For the text-containing cell, return its midpoint in (X, Y) coordinate format. 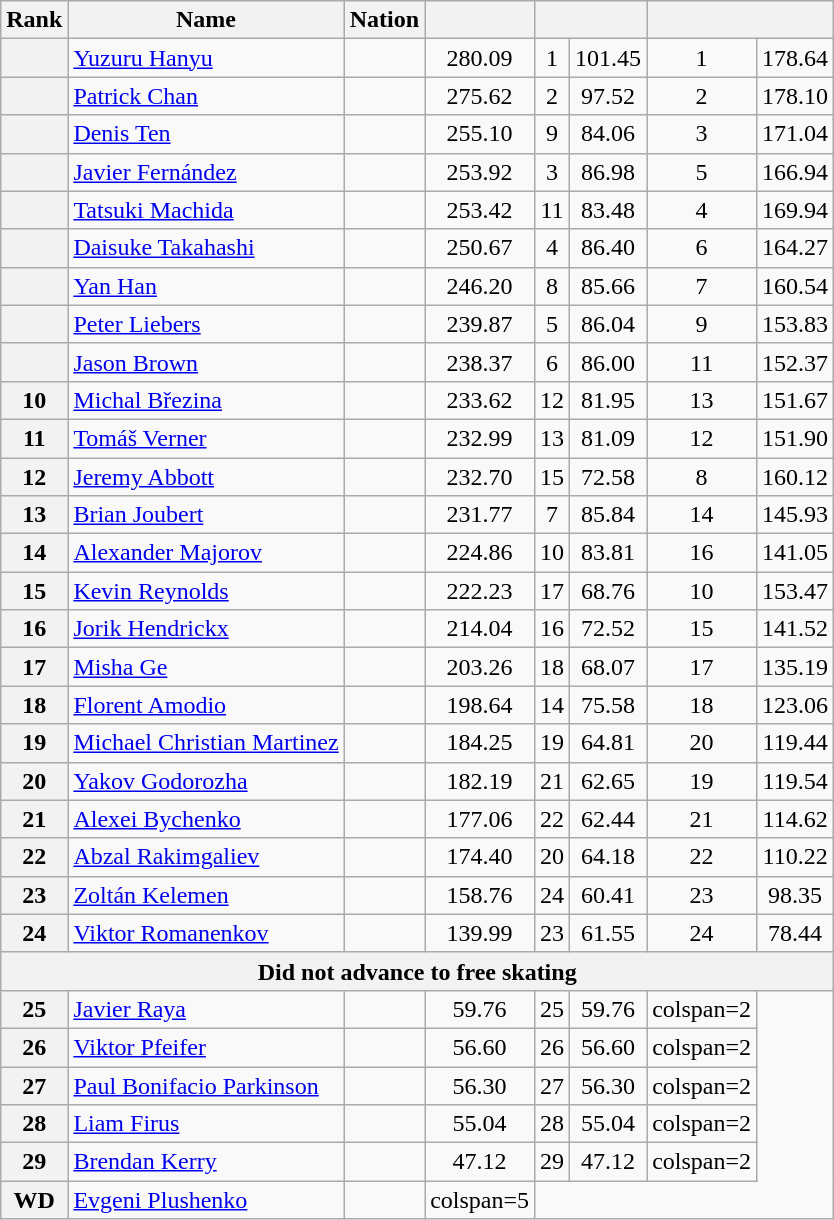
Paul Bonifacio Parkinson (206, 1085)
85.66 (608, 286)
colspan=5 (480, 1200)
62.44 (608, 819)
Yan Han (206, 286)
141.52 (796, 629)
98.35 (796, 895)
141.05 (796, 553)
Javier Raya (206, 1009)
97.52 (608, 96)
Liam Firus (206, 1124)
153.83 (796, 324)
83.81 (608, 553)
184.25 (480, 743)
Tomáš Verner (206, 438)
123.06 (796, 705)
232.70 (480, 477)
231.77 (480, 515)
81.09 (608, 438)
72.52 (608, 629)
151.67 (796, 400)
Did not advance to free skating (418, 971)
72.58 (608, 477)
280.09 (480, 58)
145.93 (796, 515)
Nation (384, 20)
62.65 (608, 781)
253.92 (480, 172)
177.06 (480, 819)
Kevin Reynolds (206, 591)
135.19 (796, 667)
151.90 (796, 438)
68.07 (608, 667)
Rank (34, 20)
83.48 (608, 210)
178.10 (796, 96)
Patrick Chan (206, 96)
139.99 (480, 933)
Jason Brown (206, 362)
Jeremy Abbott (206, 477)
86.00 (608, 362)
232.99 (480, 438)
75.58 (608, 705)
246.20 (480, 286)
Jorik Hendrickx (206, 629)
86.98 (608, 172)
178.64 (796, 58)
Michael Christian Martinez (206, 743)
171.04 (796, 134)
64.18 (608, 857)
114.62 (796, 819)
253.42 (480, 210)
182.19 (480, 781)
Daisuke Takahashi (206, 248)
Zoltán Kelemen (206, 895)
255.10 (480, 134)
78.44 (796, 933)
86.40 (608, 248)
222.23 (480, 591)
Yuzuru Hanyu (206, 58)
Evgeni Plushenko (206, 1200)
101.45 (608, 58)
68.76 (608, 591)
Abzal Rakimgaliev (206, 857)
203.26 (480, 667)
158.76 (480, 895)
250.67 (480, 248)
86.04 (608, 324)
152.37 (796, 362)
214.04 (480, 629)
238.37 (480, 362)
Florent Amodio (206, 705)
Alexei Bychenko (206, 819)
Tatsuki Machida (206, 210)
169.94 (796, 210)
110.22 (796, 857)
224.86 (480, 553)
Viktor Romanenkov (206, 933)
WD (34, 1200)
233.62 (480, 400)
81.95 (608, 400)
119.54 (796, 781)
239.87 (480, 324)
Brendan Kerry (206, 1162)
Michal Březina (206, 400)
Brian Joubert (206, 515)
166.94 (796, 172)
Javier Fernández (206, 172)
160.12 (796, 477)
174.40 (480, 857)
85.84 (608, 515)
61.55 (608, 933)
64.81 (608, 743)
Viktor Pfeifer (206, 1047)
Denis Ten (206, 134)
164.27 (796, 248)
84.06 (608, 134)
275.62 (480, 96)
160.54 (796, 286)
Misha Ge (206, 667)
119.44 (796, 743)
Yakov Godorozha (206, 781)
153.47 (796, 591)
Alexander Majorov (206, 553)
Name (206, 20)
60.41 (608, 895)
Peter Liebers (206, 324)
198.64 (480, 705)
